Search for the cell housing the specified text and yield its (X, Y) center coordinate. 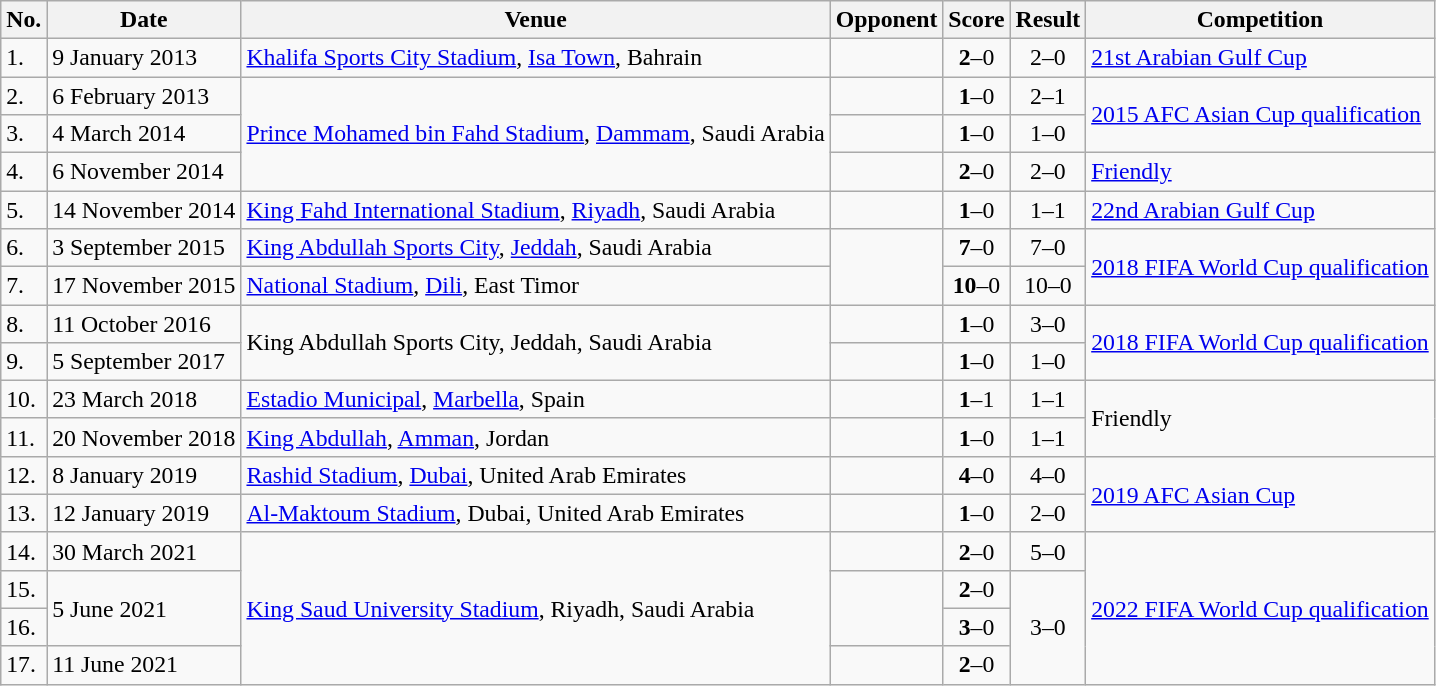
3 September 2015 (144, 247)
7. (24, 285)
4 March 2014 (144, 133)
Opponent (886, 20)
Prince Mohamed bin Fahd Stadium, Dammam, Saudi Arabia (536, 134)
Venue (536, 20)
11. (24, 437)
5 June 2021 (144, 608)
Score (976, 20)
King Fahd International Stadium, Riyadh, Saudi Arabia (536, 209)
2022 FIFA World Cup qualification (1260, 608)
Al-Maktoum Stadium, Dubai, United Arab Emirates (536, 513)
23 March 2018 (144, 399)
17 November 2015 (144, 285)
12 January 2019 (144, 513)
5. (24, 209)
6 February 2013 (144, 96)
2–1 (1048, 96)
3. (24, 133)
6. (24, 247)
National Stadium, Dili, East Timor (536, 285)
2019 AFC Asian Cup (1260, 494)
Competition (1260, 20)
4. (24, 171)
Estadio Municipal, Marbella, Spain (536, 399)
17. (24, 665)
21st Arabian Gulf Cup (1260, 58)
13. (24, 513)
16. (24, 627)
Result (1048, 20)
Khalifa Sports City Stadium, Isa Town, Bahrain (536, 58)
11 June 2021 (144, 665)
30 March 2021 (144, 551)
5 September 2017 (144, 361)
9. (24, 361)
20 November 2018 (144, 437)
14 November 2014 (144, 209)
No. (24, 20)
22nd Arabian Gulf Cup (1260, 209)
Rashid Stadium, Dubai, United Arab Emirates (536, 475)
11 October 2016 (144, 323)
14. (24, 551)
12. (24, 475)
Date (144, 20)
2. (24, 96)
6 November 2014 (144, 171)
8 January 2019 (144, 475)
King Abdullah, Amman, Jordan (536, 437)
9 January 2013 (144, 58)
King Saud University Stadium, Riyadh, Saudi Arabia (536, 608)
10. (24, 399)
2015 AFC Asian Cup qualification (1260, 115)
5–0 (1048, 551)
8. (24, 323)
1. (24, 58)
15. (24, 589)
